Detect which cell encompasses the target text, then output its [X, Y] center coordinate. 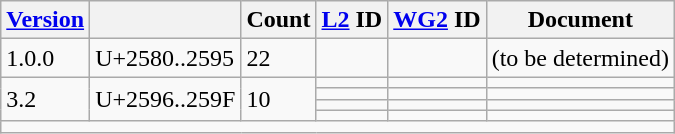
22 [278, 58]
U+2596..259F [166, 99]
(to be determined) [580, 58]
3.2 [46, 99]
U+2580..2595 [166, 58]
10 [278, 99]
Document [580, 20]
L2 ID [352, 20]
1.0.0 [46, 58]
Count [278, 20]
Version [46, 20]
WG2 ID [437, 20]
